Identify which cell holds the provided text, then report its (X, Y) central coordinate. 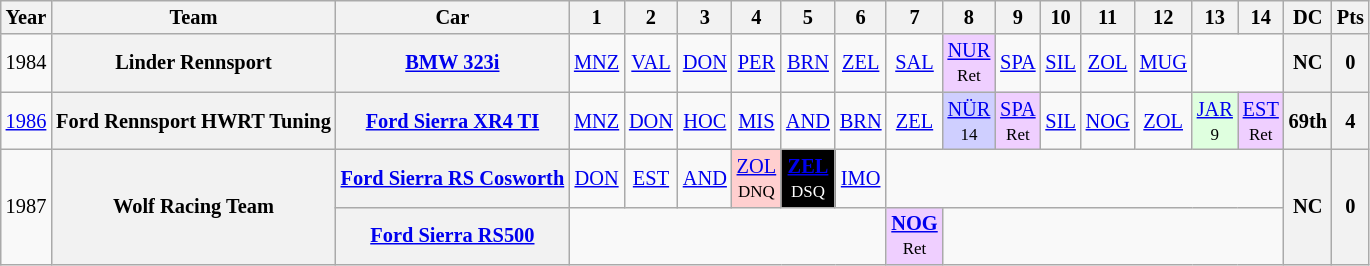
IMO (861, 178)
3 (705, 17)
NOG (1108, 121)
9 (1018, 17)
Wolf Racing Team (194, 206)
7 (914, 17)
VAL (651, 63)
Ford Rennsport HWRT Tuning (194, 121)
ESTRet (1261, 121)
Ford Sierra RS500 (452, 236)
Linder Rennsport (194, 63)
10 (1060, 17)
NÜR14 (970, 121)
BMW 323i (452, 63)
EST (651, 178)
Pts (1350, 17)
SPA (1018, 63)
Car (452, 17)
Year (26, 17)
NOGRet (914, 236)
SAL (914, 63)
13 (1215, 17)
HOC (705, 121)
SPARet (1018, 121)
MUG (1164, 63)
2 (651, 17)
1986 (26, 121)
5 (808, 17)
69th (1308, 121)
14 (1261, 17)
DC (1308, 17)
Team (194, 17)
Ford Sierra RS Cosworth (452, 178)
1 (596, 17)
MIS (756, 121)
Ford Sierra XR4 TI (452, 121)
11 (1108, 17)
NURRet (970, 63)
JAR9 (1215, 121)
8 (970, 17)
PER (756, 63)
12 (1164, 17)
ZOLDNQ (756, 178)
1987 (26, 206)
6 (861, 17)
ZELDSQ (808, 178)
1984 (26, 63)
